Capture the cell that displays the provided text and extract its (X, Y) central coordinate. 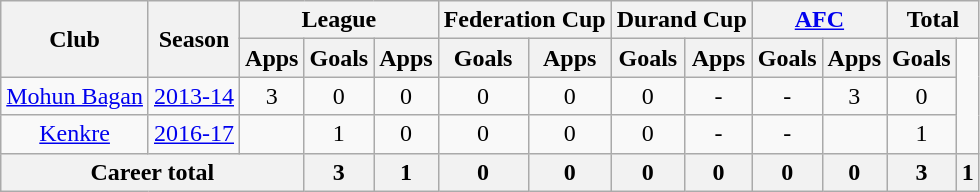
Season (194, 39)
Mohun Bagan (75, 96)
2013-14 (194, 96)
Career total (152, 172)
Total (932, 20)
2016-17 (194, 134)
AFC (819, 20)
Club (75, 39)
Federation Cup (524, 20)
Kenkre (75, 134)
Durand Cup (682, 20)
League (340, 20)
